Search for the cell housing the specified text and yield its [x, y] center coordinate. 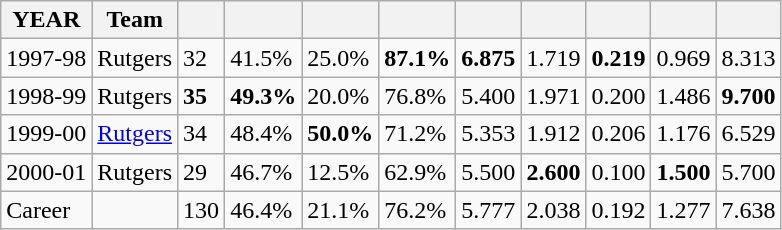
71.2% [418, 134]
5.700 [748, 172]
1998-99 [46, 96]
YEAR [46, 20]
0.192 [618, 210]
5.777 [488, 210]
76.8% [418, 96]
1.277 [684, 210]
1997-98 [46, 58]
Career [46, 210]
1.719 [554, 58]
1.176 [684, 134]
5.353 [488, 134]
2.600 [554, 172]
6.529 [748, 134]
12.5% [340, 172]
2.038 [554, 210]
34 [202, 134]
1.971 [554, 96]
35 [202, 96]
32 [202, 58]
20.0% [340, 96]
46.4% [264, 210]
48.4% [264, 134]
0.200 [618, 96]
76.2% [418, 210]
0.206 [618, 134]
2000-01 [46, 172]
9.700 [748, 96]
0.100 [618, 172]
5.400 [488, 96]
21.1% [340, 210]
50.0% [340, 134]
5.500 [488, 172]
6.875 [488, 58]
1999-00 [46, 134]
41.5% [264, 58]
1.486 [684, 96]
1.912 [554, 134]
46.7% [264, 172]
130 [202, 210]
8.313 [748, 58]
1.500 [684, 172]
29 [202, 172]
49.3% [264, 96]
87.1% [418, 58]
0.219 [618, 58]
7.638 [748, 210]
62.9% [418, 172]
0.969 [684, 58]
25.0% [340, 58]
Team [135, 20]
